Scan for the cell matching the given text and deliver its [X, Y] coordinate at center. 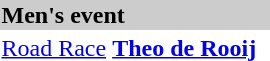
Men's event [135, 15]
